Determine the (X, Y) coordinate at the center of the cell enclosing the given text.  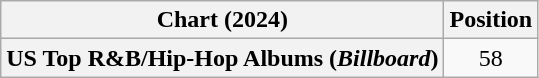
Chart (2024) (222, 20)
US Top R&B/Hip-Hop Albums (Billboard) (222, 58)
58 (491, 58)
Position (491, 20)
